Return the (X, Y) coordinate for the center point of the cell that contains the specified text.  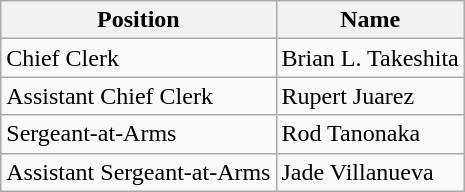
Brian L. Takeshita (370, 58)
Assistant Sergeant-at-Arms (138, 172)
Jade Villanueva (370, 172)
Position (138, 20)
Assistant Chief Clerk (138, 96)
Rod Tanonaka (370, 134)
Name (370, 20)
Sergeant-at-Arms (138, 134)
Rupert Juarez (370, 96)
Chief Clerk (138, 58)
